Pinpoint the cell where the given text exists, returning its (X, Y) midpoint coordinate. 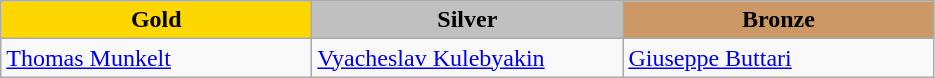
Bronze (778, 20)
Thomas Munkelt (156, 58)
Gold (156, 20)
Vyacheslav Kulebyakin (468, 58)
Silver (468, 20)
Giuseppe Buttari (778, 58)
